Return the (X, Y) coordinate for the center point of the cell that contains the specified text.  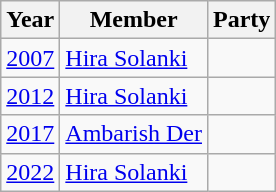
Party (242, 20)
2007 (30, 58)
Member (134, 20)
Ambarish Der (134, 134)
2012 (30, 96)
Year (30, 20)
2017 (30, 134)
2022 (30, 172)
